Find where the given text appears and provide that cell's center as (x, y) coordinate. 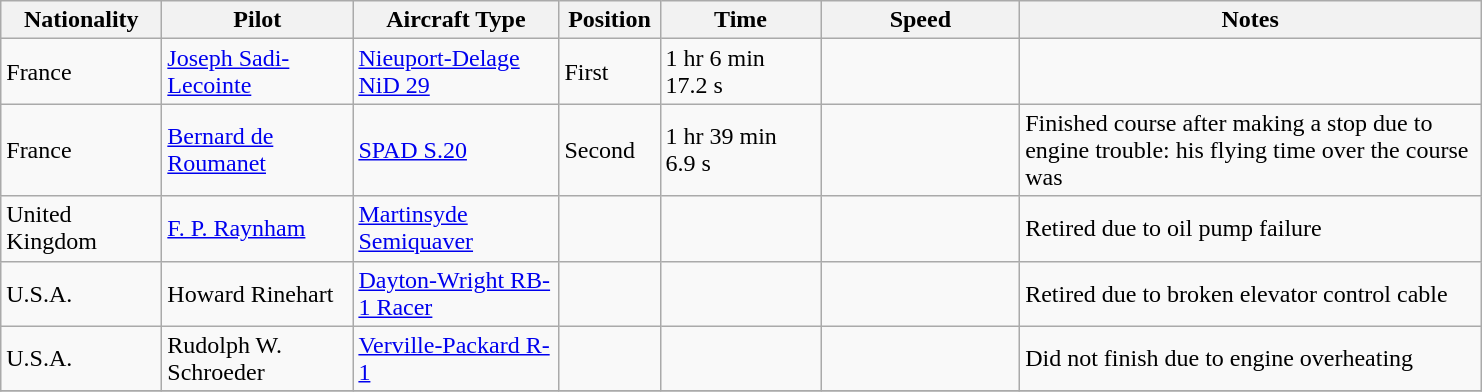
Speed (920, 20)
Aircraft Type (456, 20)
SPAD S.20 (456, 150)
United Kingdom (82, 228)
Notes (1250, 20)
Retired due to broken elevator control cable (1250, 294)
Nationality (82, 20)
Second (610, 150)
Finished course after making a stop due to engine trouble: his flying time over the course was (1250, 150)
Howard Rinehart (258, 294)
Did not finish due to engine overheating (1250, 358)
Position (610, 20)
1 hr 39 min 6.9 s (740, 150)
Time (740, 20)
First (610, 72)
Bernard de Roumanet (258, 150)
Retired due to oil pump failure (1250, 228)
Joseph Sadi-Lecointe (258, 72)
Martinsyde Semiquaver (456, 228)
F. P. Raynham (258, 228)
Dayton-Wright RB-1 Racer (456, 294)
Verville-Packard R-1 (456, 358)
1 hr 6 min 17.2 s (740, 72)
Pilot (258, 20)
Rudolph W. Schroeder (258, 358)
Nieuport-Delage NiD 29 (456, 72)
